Output the (x, y) coordinate of the center of the cell containing the given text.  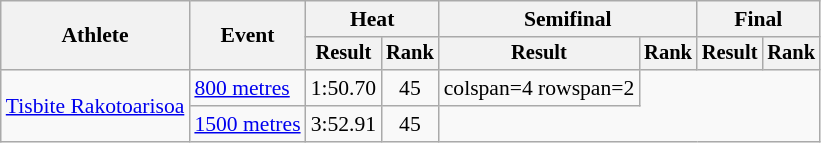
1500 metres (247, 124)
1:50.70 (344, 88)
3:52.91 (344, 124)
Athlete (96, 36)
800 metres (247, 88)
Tisbite Rakotoarisoa (96, 106)
colspan=4 rowspan=2 (540, 88)
Final (758, 19)
Event (247, 36)
Semifinal (568, 19)
Heat (372, 19)
